Find where the given text appears and provide that cell's center as (X, Y) coordinate. 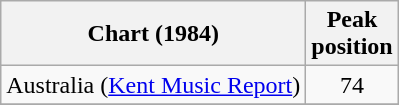
Peakposition (352, 34)
Chart (1984) (154, 34)
Australia (Kent Music Report) (154, 85)
74 (352, 85)
